Return the [X, Y] coordinate for the center point of the cell that contains the specified text.  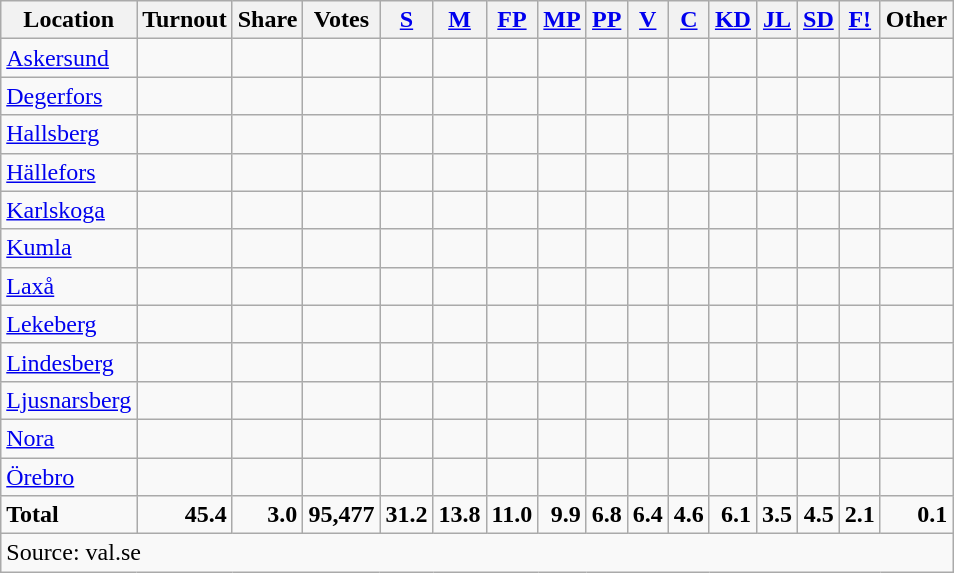
Degerfors [69, 96]
Hallsberg [69, 134]
Location [69, 20]
6.8 [606, 515]
Lindesberg [69, 362]
MP [562, 20]
4.6 [688, 515]
3.0 [268, 515]
Share [268, 20]
Karlskoga [69, 210]
SD [819, 20]
JL [776, 20]
Laxå [69, 286]
0.1 [916, 515]
Kumla [69, 248]
FP [512, 20]
Hällefors [69, 172]
Votes [342, 20]
Ljusnarsberg [69, 400]
9.9 [562, 515]
Turnout [185, 20]
6.4 [648, 515]
3.5 [776, 515]
C [688, 20]
95,477 [342, 515]
4.5 [819, 515]
Total [69, 515]
Lekeberg [69, 324]
S [406, 20]
45.4 [185, 515]
F! [860, 20]
31.2 [406, 515]
Askersund [69, 58]
13.8 [460, 515]
2.1 [860, 515]
M [460, 20]
Nora [69, 438]
V [648, 20]
Source: val.se [477, 553]
Other [916, 20]
6.1 [732, 515]
Örebro [69, 477]
KD [732, 20]
PP [606, 20]
11.0 [512, 515]
